Scan for the cell matching the given text and deliver its (x, y) coordinate at center. 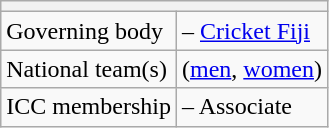
Governing body (89, 31)
ICC membership (89, 107)
(men, women) (252, 69)
National team(s) (89, 69)
– Associate (252, 107)
– Cricket Fiji (252, 31)
